Detect which cell encompasses the target text, then output its (X, Y) center coordinate. 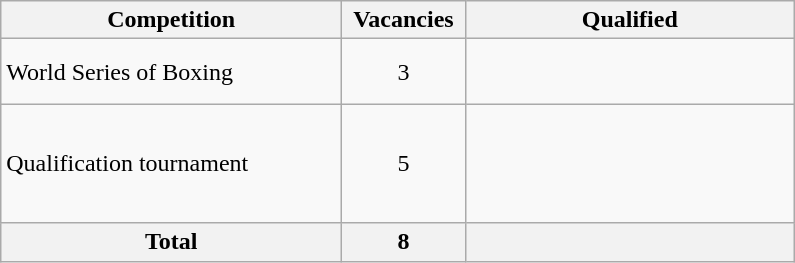
8 (404, 242)
Total (172, 242)
Competition (172, 20)
3 (404, 72)
World Series of Boxing (172, 72)
Qualification tournament (172, 164)
Vacancies (404, 20)
Qualified (630, 20)
5 (404, 164)
